Provide the (x, y) coordinate of the cell's center where the given text is located.  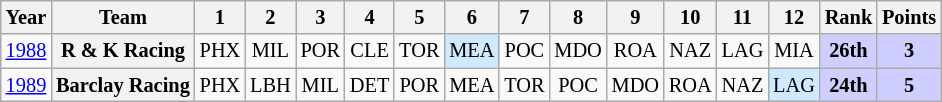
1989 (26, 85)
11 (743, 17)
Rank (848, 17)
Points (909, 17)
4 (370, 17)
LBH (270, 85)
DET (370, 85)
24th (848, 85)
Team (123, 17)
10 (690, 17)
8 (578, 17)
7 (524, 17)
R & K Racing (123, 51)
26th (848, 51)
1 (220, 17)
6 (472, 17)
1988 (26, 51)
Year (26, 17)
MIA (794, 51)
9 (636, 17)
CLE (370, 51)
2 (270, 17)
Barclay Racing (123, 85)
12 (794, 17)
